Find where the given text appears and provide that cell's center as (x, y) coordinate. 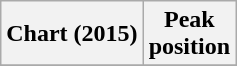
Peakposition (189, 34)
Chart (2015) (72, 34)
